Output the (x, y) coordinate of the center of the cell containing the given text.  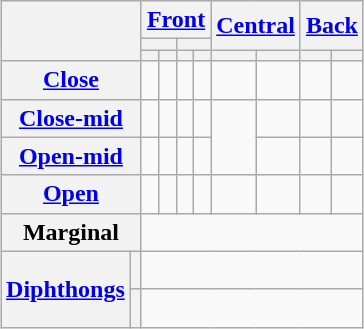
Open (72, 194)
Back (332, 26)
Marginal (72, 232)
Central (256, 26)
Diphthongs (66, 289)
Close-mid (72, 118)
Open-mid (72, 156)
Close (72, 80)
Front (176, 20)
